Provide the [X, Y] coordinate of the cell's center where the given text is located.  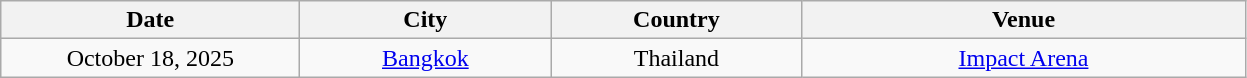
City [426, 20]
Impact Arena [1024, 58]
Bangkok [426, 58]
Thailand [676, 58]
Date [150, 20]
October 18, 2025 [150, 58]
Venue [1024, 20]
Country [676, 20]
